Detect which cell encompasses the target text, then output its (X, Y) center coordinate. 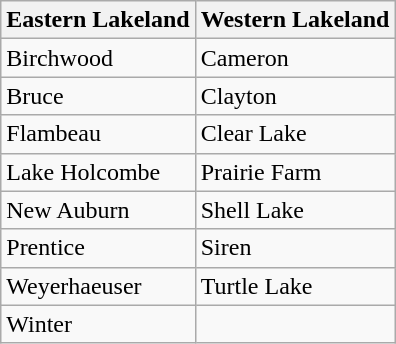
Winter (98, 324)
Lake Holcombe (98, 172)
Birchwood (98, 58)
Shell Lake (295, 210)
Bruce (98, 96)
Western Lakeland (295, 20)
Clayton (295, 96)
New Auburn (98, 210)
Flambeau (98, 134)
Turtle Lake (295, 286)
Prairie Farm (295, 172)
Eastern Lakeland (98, 20)
Cameron (295, 58)
Weyerhaeuser (98, 286)
Prentice (98, 248)
Siren (295, 248)
Clear Lake (295, 134)
